Provide the (X, Y) coordinate of the cell's center where the given text is located.  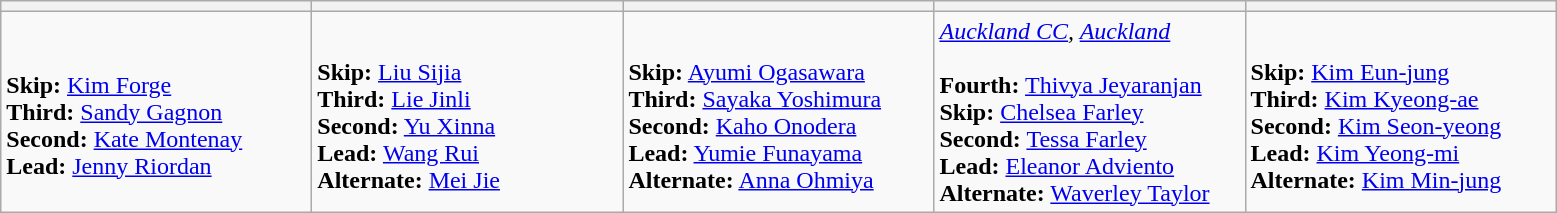
Auckland CC, AucklandFourth: Thivya Jeyaranjan Skip: Chelsea Farley Second: Tessa Farley Lead: Eleanor Adviento Alternate: Waverley Taylor (1090, 112)
Skip: Ayumi Ogasawara Third: Sayaka Yoshimura Second: Kaho Onodera Lead: Yumie Funayama Alternate: Anna Ohmiya (778, 112)
Skip: Liu Sijia Third: Lie Jinli Second: Yu Xinna Lead: Wang Rui Alternate: Mei Jie (468, 112)
Skip: Kim Eun-jung Third: Kim Kyeong-ae Second: Kim Seon-yeong Lead: Kim Yeong-mi Alternate: Kim Min-jung (1400, 112)
Skip: Kim Forge Third: Sandy Gagnon Second: Kate Montenay Lead: Jenny Riordan (156, 112)
